Find where the given text appears and provide that cell's center as [x, y] coordinate. 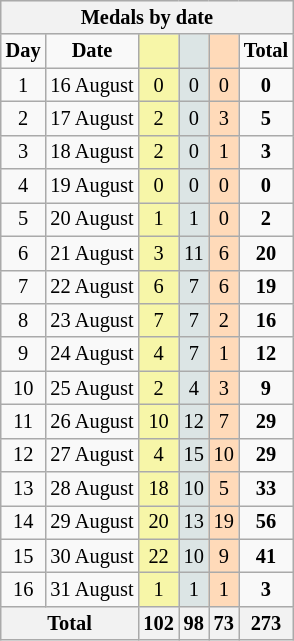
29 August [92, 522]
31 August [92, 589]
Date [92, 51]
20 August [92, 219]
26 August [92, 421]
Medals by date [147, 17]
22 [158, 556]
30 August [92, 556]
98 [194, 623]
27 August [92, 455]
18 August [92, 152]
8 [24, 320]
19 August [92, 186]
33 [266, 489]
25 August [92, 388]
18 [158, 489]
28 August [92, 489]
14 [24, 522]
56 [266, 522]
102 [158, 623]
22 August [92, 287]
17 August [92, 118]
273 [266, 623]
24 August [92, 354]
41 [266, 556]
21 August [92, 253]
Day [24, 51]
16 August [92, 85]
23 August [92, 320]
73 [224, 623]
